Locate the cell with the specified text and output its (x, y) center coordinate. 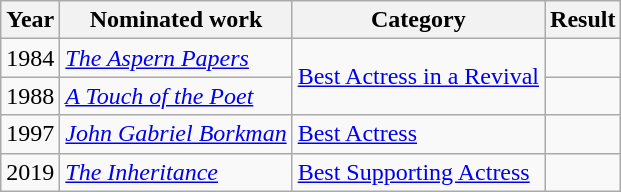
John Gabriel Borkman (176, 134)
Nominated work (176, 20)
Best Actress (418, 134)
1984 (30, 58)
1997 (30, 134)
Best Actress in a Revival (418, 77)
The Inheritance (176, 172)
Year (30, 20)
1988 (30, 96)
Best Supporting Actress (418, 172)
Result (583, 20)
A Touch of the Poet (176, 96)
2019 (30, 172)
Category (418, 20)
The Aspern Papers (176, 58)
